Return [x, y] of the center of cell containing provided text 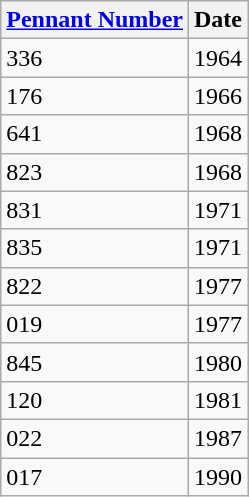
1990 [218, 477]
019 [95, 324]
831 [95, 210]
Date [218, 20]
Pennant Number [95, 20]
120 [95, 400]
1987 [218, 438]
336 [95, 58]
1966 [218, 96]
823 [95, 172]
845 [95, 362]
176 [95, 96]
835 [95, 248]
822 [95, 286]
641 [95, 134]
022 [95, 438]
1980 [218, 362]
017 [95, 477]
1964 [218, 58]
1981 [218, 400]
